Detect which cell encompasses the target text, then output its (x, y) center coordinate. 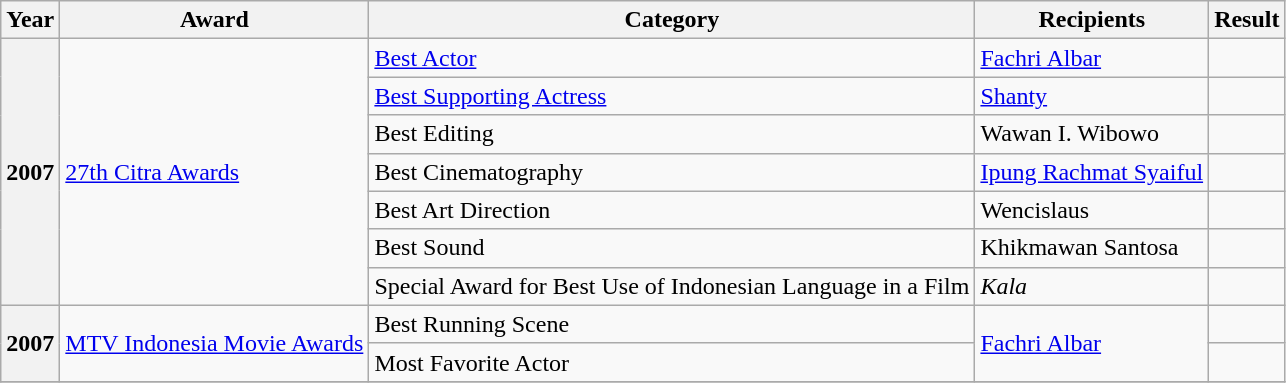
Best Supporting Actress (672, 96)
Ipung Rachmat Syaiful (1092, 172)
Best Editing (672, 134)
Recipients (1092, 20)
Most Favorite Actor (672, 362)
Kala (1092, 286)
Best Cinematography (672, 172)
Wawan I. Wibowo (1092, 134)
MTV Indonesia Movie Awards (214, 343)
Category (672, 20)
Best Actor (672, 58)
27th Citra Awards (214, 172)
Best Art Direction (672, 210)
Wencislaus (1092, 210)
Result (1247, 20)
Shanty (1092, 96)
Year (30, 20)
Best Running Scene (672, 324)
Award (214, 20)
Special Award for Best Use of Indonesian Language in a Film (672, 286)
Khikmawan Santosa (1092, 248)
Best Sound (672, 248)
